Return [x, y] of the center of cell containing provided text 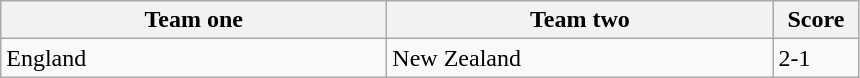
Team one [194, 20]
England [194, 58]
Score [816, 20]
Team two [580, 20]
New Zealand [580, 58]
2-1 [816, 58]
